For the text-containing cell, return its midpoint in [x, y] coordinate format. 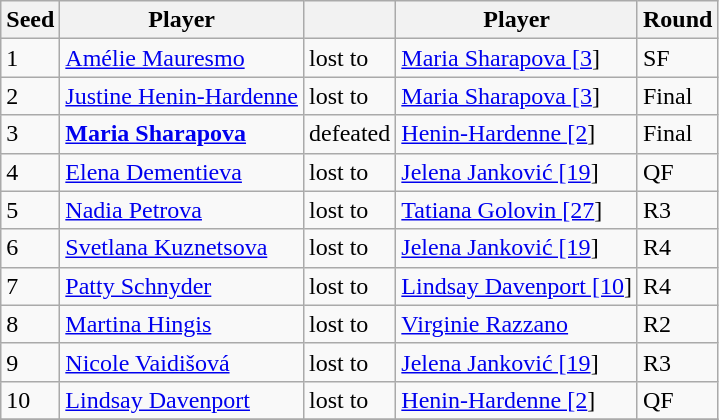
3 [30, 134]
Justine Henin-Hardenne [182, 96]
Seed [30, 20]
defeated [349, 134]
Nicole Vaidišová [182, 362]
Lindsay Davenport [182, 400]
Patty Schnyder [182, 286]
1 [30, 58]
4 [30, 172]
9 [30, 362]
10 [30, 400]
Tatiana Golovin [27] [517, 210]
Lindsay Davenport [10] [517, 286]
8 [30, 324]
Svetlana Kuznetsova [182, 248]
Maria Sharapova [182, 134]
R2 [677, 324]
Martina Hingis [182, 324]
2 [30, 96]
Virginie Razzano [517, 324]
Elena Dementieva [182, 172]
Amélie Mauresmo [182, 58]
7 [30, 286]
SF [677, 58]
Round [677, 20]
Nadia Petrova [182, 210]
5 [30, 210]
6 [30, 248]
